From the cell containing the given text, extract its center point as [X, Y] coordinate. 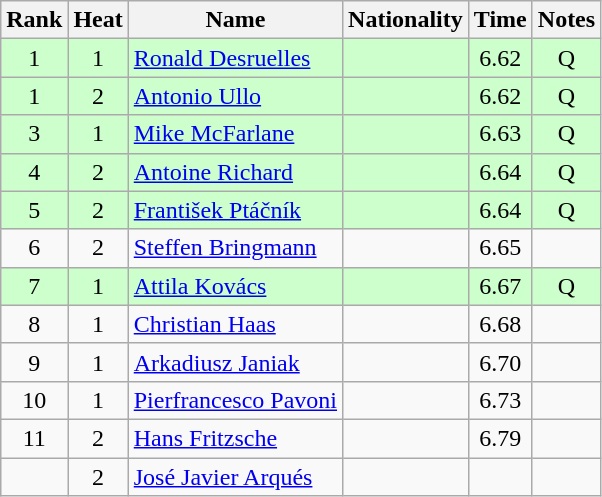
10 [34, 400]
8 [34, 324]
6.67 [500, 286]
11 [34, 438]
Steffen Bringmann [235, 248]
Time [500, 20]
Antoine Richard [235, 172]
Arkadiusz Janiak [235, 362]
6.63 [500, 134]
Rank [34, 20]
František Ptáčník [235, 210]
6 [34, 248]
Mike McFarlane [235, 134]
Pierfrancesco Pavoni [235, 400]
Attila Kovács [235, 286]
Name [235, 20]
5 [34, 210]
6.73 [500, 400]
6.79 [500, 438]
6.70 [500, 362]
Ronald Desruelles [235, 58]
Notes [566, 20]
Hans Fritzsche [235, 438]
6.68 [500, 324]
7 [34, 286]
Nationality [406, 20]
José Javier Arqués [235, 477]
4 [34, 172]
9 [34, 362]
3 [34, 134]
Antonio Ullo [235, 96]
Christian Haas [235, 324]
6.65 [500, 248]
Heat [98, 20]
